Identify which cell holds the provided text, then report its [x, y] central coordinate. 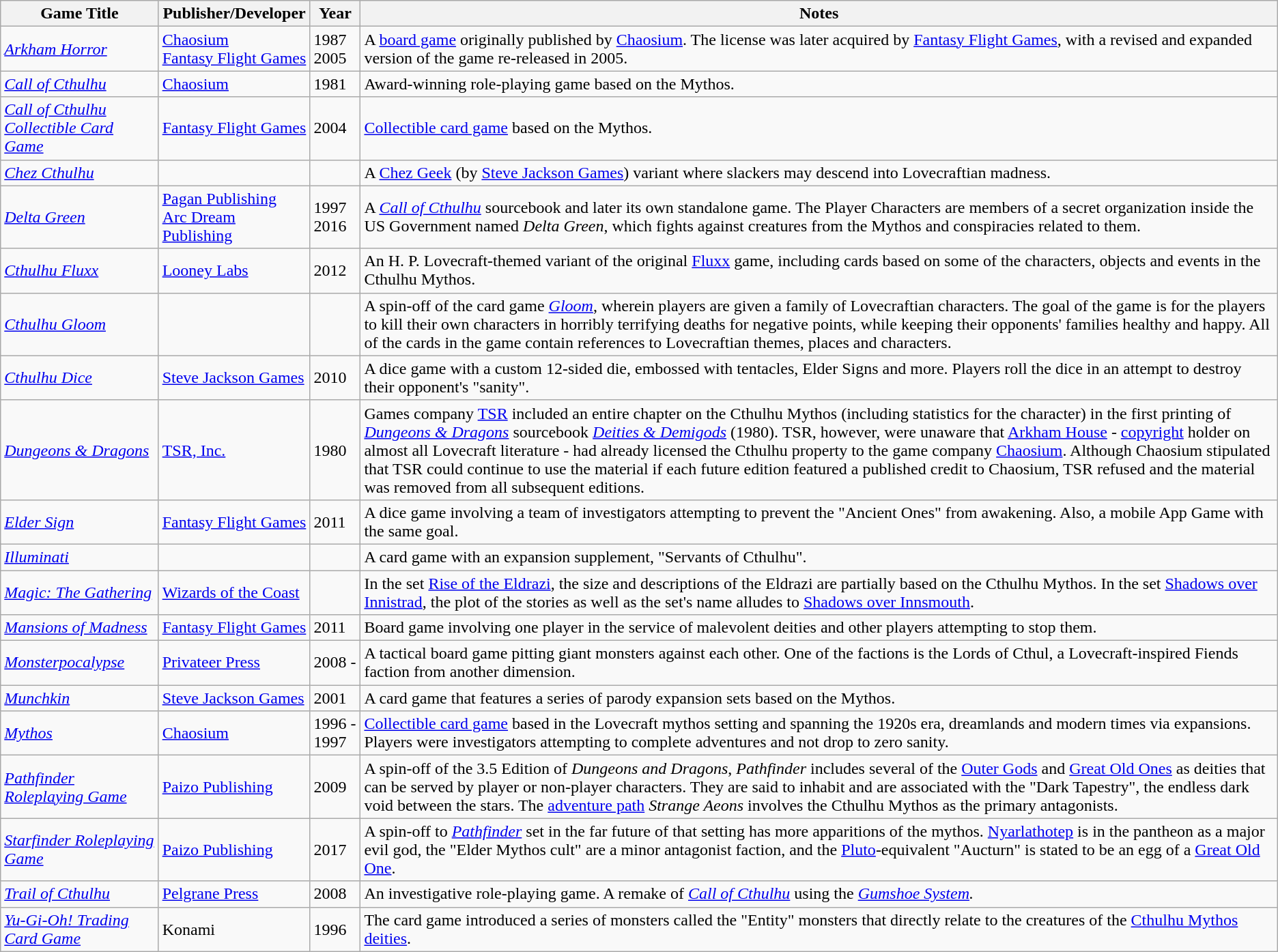
Starfinder Roleplaying Game [79, 850]
Arkham Horror [79, 49]
1996 - 1997 [335, 733]
Delta Green [79, 217]
19872005 [335, 49]
Pelgrane Press [234, 894]
Munchkin [79, 698]
Elder Sign [79, 521]
Chez Cthulhu [79, 173]
2017 [335, 850]
Cthulhu Gloom [79, 324]
Mansions of Madness [79, 628]
1996 [335, 929]
Wizards of the Coast [234, 592]
Award-winning role-playing game based on the Mythos. [819, 84]
Yu-Gi-Oh! Trading Card Game [79, 929]
Publisher/Developer [234, 14]
Privateer Press [234, 663]
Cthulhu Fluxx [79, 270]
2010 [335, 378]
Pagan PublishingArc Dream Publishing [234, 217]
A Chez Geek (by Steve Jackson Games) variant where slackers may descend into Lovecraftian madness. [819, 173]
2009 [335, 787]
Looney Labs [234, 270]
2008 [335, 894]
2001 [335, 698]
Dungeons & Dragons [79, 450]
A card game that features a series of parody expansion sets based on the Mythos. [819, 698]
Call of Cthulhu [79, 84]
2012 [335, 270]
Monsterpocalypse [79, 663]
Konami [234, 929]
Year [335, 14]
Magic: The Gathering [79, 592]
Mythos [79, 733]
1981 [335, 84]
A dice game involving a team of investigators attempting to prevent the "Ancient Ones" from awakening. Also, a mobile App Game with the same goal. [819, 521]
TSR, Inc. [234, 450]
Notes [819, 14]
An investigative role-playing game. A remake of Call of Cthulhu using the Gumshoe System. [819, 894]
Collectible card game based on the Mythos. [819, 128]
A card game with an expansion supplement, "Servants of Cthulhu". [819, 557]
Pathfinder Roleplaying Game [79, 787]
Game Title [79, 14]
2004 [335, 128]
Cthulhu Dice [79, 378]
2008 - [335, 663]
Trail of Cthulhu [79, 894]
Board game involving one player in the service of malevolent deities and other players attempting to stop them. [819, 628]
1980 [335, 450]
Call of Cthulhu Collectible Card Game [79, 128]
The card game introduced a series of monsters called the "Entity" monsters that directly relate to the creatures of the Cthulhu Mythos deities. [819, 929]
1997 2016 [335, 217]
Illuminati [79, 557]
ChaosiumFantasy Flight Games [234, 49]
